Pinpoint the cell where the given text exists, returning its (x, y) midpoint coordinate. 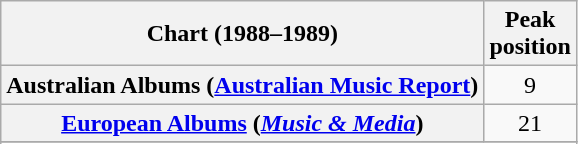
Peakposition (530, 34)
21 (530, 123)
European Albums (Music & Media) (242, 123)
9 (530, 85)
Australian Albums (Australian Music Report) (242, 85)
Chart (1988–1989) (242, 34)
